Scan for the cell matching the given text and deliver its (x, y) coordinate at center. 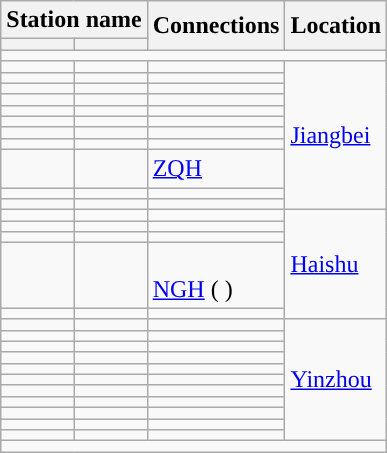
Jiangbei (336, 136)
NGH ( ) (216, 276)
ZQH (216, 168)
Yinzhou (336, 380)
Haishu (336, 264)
Location (336, 26)
Connections (216, 26)
Station name (74, 20)
